Determine the [x, y] coordinate at the center of the cell enclosing the given text.  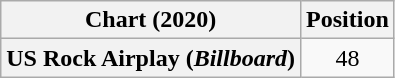
Position [348, 20]
48 [348, 58]
US Rock Airplay (Billboard) [151, 58]
Chart (2020) [151, 20]
